Capture the cell that displays the provided text and extract its (x, y) central coordinate. 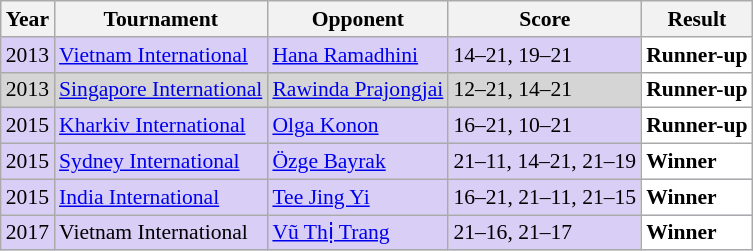
2017 (28, 233)
14–21, 19–21 (544, 55)
Kharkiv International (160, 126)
21–11, 14–21, 21–19 (544, 162)
Olga Konon (358, 126)
Score (544, 19)
Result (696, 19)
21–16, 21–17 (544, 233)
Tournament (160, 19)
Hana Ramadhini (358, 55)
Sydney International (160, 162)
Rawinda Prajongjai (358, 90)
Özge Bayrak (358, 162)
Year (28, 19)
Tee Jing Yi (358, 197)
16–21, 21–11, 21–15 (544, 197)
Singapore International (160, 90)
Opponent (358, 19)
India International (160, 197)
Vũ Thị Trang (358, 233)
16–21, 10–21 (544, 126)
12–21, 14–21 (544, 90)
